Search for the cell housing the specified text and yield its (X, Y) center coordinate. 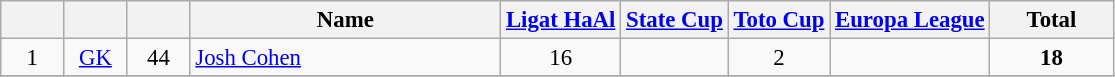
Toto Cup (779, 20)
1 (32, 58)
GK (96, 58)
44 (158, 58)
Ligat HaAl (561, 20)
Josh Cohen (346, 58)
Total (1052, 20)
18 (1052, 58)
Name (346, 20)
16 (561, 58)
2 (779, 58)
State Cup (674, 20)
Europa League (910, 20)
